Locate the cell with the specified text and output its [x, y] center coordinate. 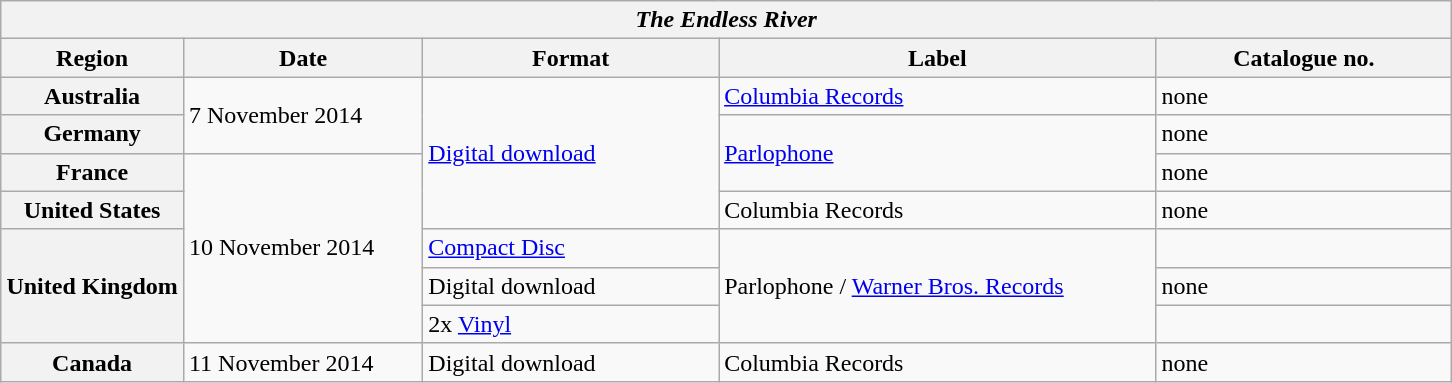
Compact Disc [571, 248]
7 November 2014 [302, 115]
United States [92, 210]
11 November 2014 [302, 362]
Canada [92, 362]
The Endless River [726, 20]
Date [302, 58]
Australia [92, 96]
Parlophone / Warner Bros. Records [938, 286]
Germany [92, 134]
10 November 2014 [302, 248]
Parlophone [938, 153]
United Kingdom [92, 286]
Region [92, 58]
Catalogue no. [1304, 58]
Label [938, 58]
2x Vinyl [571, 324]
France [92, 172]
Format [571, 58]
